Capture the cell that displays the provided text and extract its (X, Y) central coordinate. 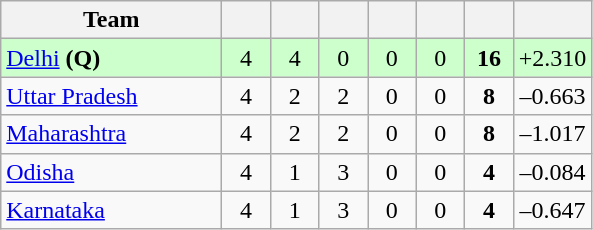
Maharashtra (112, 134)
–1.017 (552, 134)
16 (490, 58)
–0.084 (552, 172)
Team (112, 20)
Uttar Pradesh (112, 96)
Karnataka (112, 210)
Odisha (112, 172)
–0.663 (552, 96)
–0.647 (552, 210)
+2.310 (552, 58)
Delhi (Q) (112, 58)
